Find where the given text appears and provide that cell's center as (x, y) coordinate. 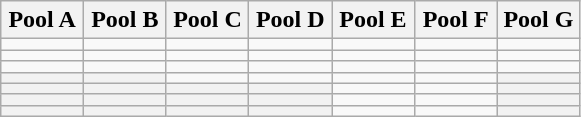
Pool D (290, 20)
Pool B (124, 20)
Pool G (538, 20)
Pool C (208, 20)
Pool F (456, 20)
Pool E (374, 20)
Pool A (42, 20)
